Identify which cell holds the provided text, then report its [x, y] central coordinate. 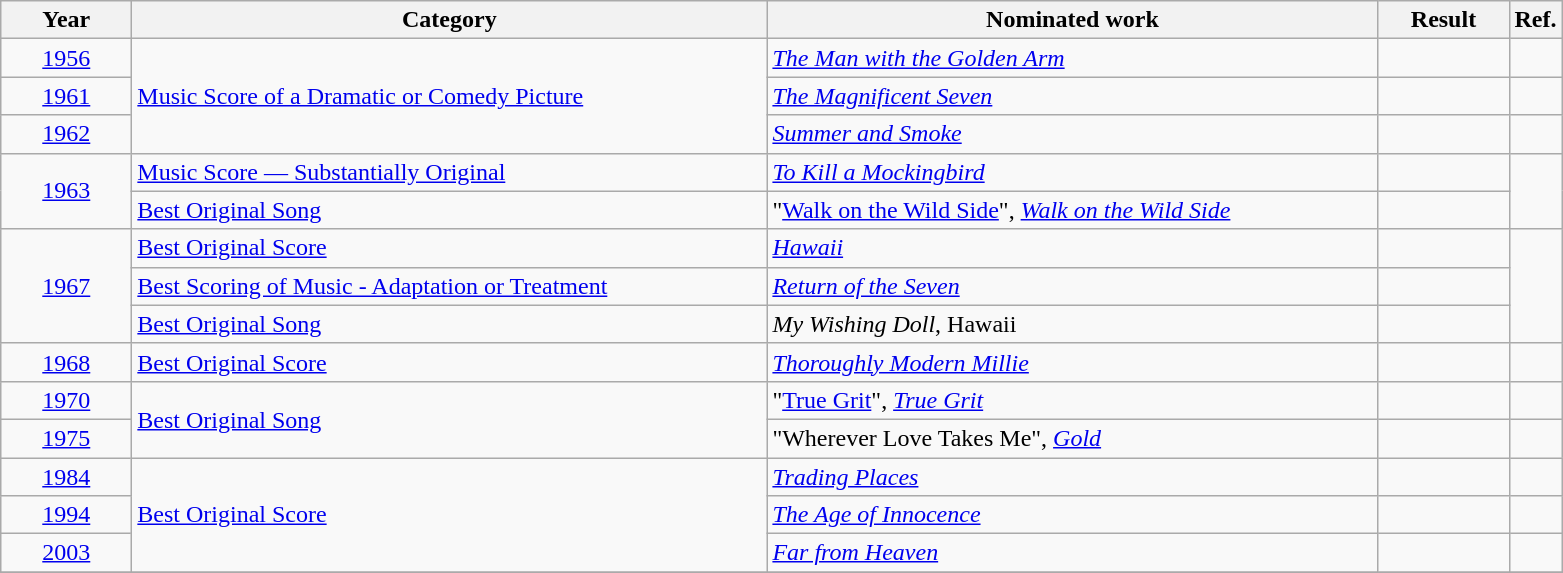
Trading Places [1072, 477]
Ref. [1536, 20]
2003 [66, 553]
Thoroughly Modern Millie [1072, 362]
To Kill a Mockingbird [1072, 172]
1975 [66, 438]
1956 [66, 58]
Music Score — Substantially Original [450, 172]
Music Score of a Dramatic or Comedy Picture [450, 96]
1963 [66, 191]
Far from Heaven [1072, 553]
1961 [66, 96]
1968 [66, 362]
The Man with the Golden Arm [1072, 58]
Nominated work [1072, 20]
Best Scoring of Music - Adaptation or Treatment [450, 286]
Return of the Seven [1072, 286]
1984 [66, 477]
1970 [66, 400]
The Age of Innocence [1072, 515]
Result [1444, 20]
My Wishing Doll, Hawaii [1072, 324]
"Walk on the Wild Side", Walk on the Wild Side [1072, 210]
Summer and Smoke [1072, 134]
1967 [66, 286]
"Wherever Love Takes Me", Gold [1072, 438]
Year [66, 20]
Category [450, 20]
"True Grit", True Grit [1072, 400]
The Magnificent Seven [1072, 96]
Hawaii [1072, 248]
1994 [66, 515]
1962 [66, 134]
